Output the (X, Y) coordinate of the center of the cell containing the given text.  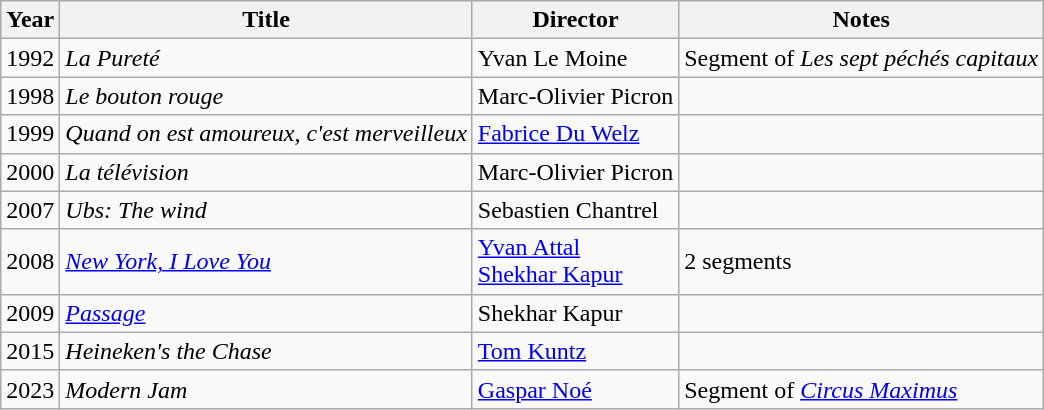
2007 (30, 210)
2015 (30, 351)
2009 (30, 313)
2 segments (862, 262)
Notes (862, 20)
La télévision (266, 172)
Heineken's the Chase (266, 351)
Quand on est amoureux, c'est merveilleux (266, 134)
2000 (30, 172)
Director (575, 20)
Ubs: The wind (266, 210)
Title (266, 20)
La Pureté (266, 58)
Yvan Le Moine (575, 58)
Fabrice Du Welz (575, 134)
Segment of Les sept péchés capitaux (862, 58)
Sebastien Chantrel (575, 210)
Yvan AttalShekhar Kapur (575, 262)
2023 (30, 389)
2008 (30, 262)
Modern Jam (266, 389)
Le bouton rouge (266, 96)
Segment of Circus Maximus (862, 389)
New York, I Love You (266, 262)
Shekhar Kapur (575, 313)
1992 (30, 58)
Tom Kuntz (575, 351)
Year (30, 20)
Passage (266, 313)
1998 (30, 96)
Gaspar Noé (575, 389)
1999 (30, 134)
